Extract the [x, y] coordinate from the center of the cell holding the provided text.  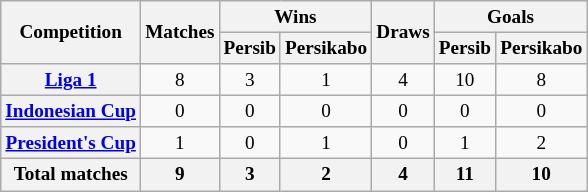
11 [464, 175]
Indonesian Cup [71, 111]
Matches [180, 32]
Goals [510, 17]
President's Cup [71, 143]
Liga 1 [71, 80]
Total matches [71, 175]
Draws [403, 32]
Wins [296, 17]
9 [180, 175]
Competition [71, 32]
